Detect which cell encompasses the target text, then output its (x, y) center coordinate. 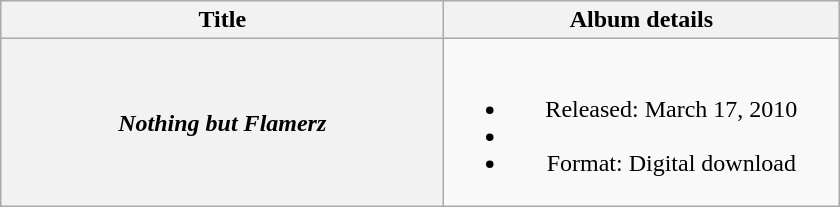
Album details (642, 20)
Title (222, 20)
Released: March 17, 2010Format: Digital download (642, 122)
Nothing but Flamerz (222, 122)
